Pinpoint the cell where the given text exists, returning its (X, Y) midpoint coordinate. 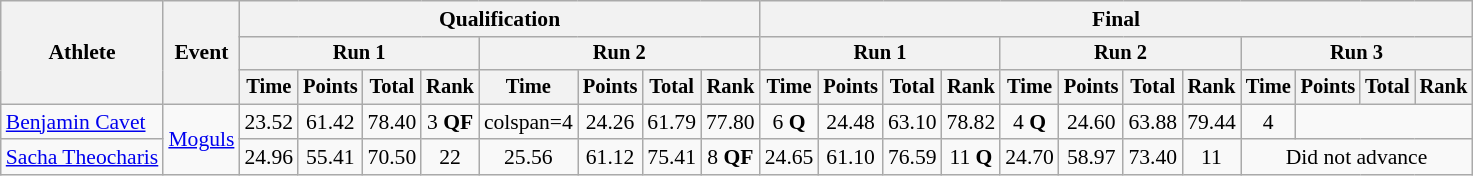
25.56 (528, 158)
63.10 (912, 122)
78.40 (392, 122)
24.96 (268, 158)
24.60 (1091, 122)
24.65 (790, 158)
3 QF (450, 122)
73.40 (1152, 158)
8 QF (730, 158)
Sacha Theocharis (82, 158)
Final (1116, 19)
78.82 (972, 122)
Moguls (201, 140)
11 (1212, 158)
Qualification (499, 19)
58.97 (1091, 158)
23.52 (268, 122)
79.44 (1212, 122)
76.59 (912, 158)
4 Q (1030, 122)
22 (450, 158)
24.70 (1030, 158)
6 Q (790, 122)
61.12 (610, 158)
Did not advance (1356, 158)
77.80 (730, 122)
Event (201, 52)
colspan=4 (528, 122)
55.41 (330, 158)
61.79 (672, 122)
61.42 (330, 122)
11 Q (972, 158)
75.41 (672, 158)
61.10 (850, 158)
4 (1268, 122)
Benjamin Cavet (82, 122)
Run 3 (1356, 54)
63.88 (1152, 122)
Athlete (82, 52)
24.48 (850, 122)
24.26 (610, 122)
70.50 (392, 158)
